Output the (X, Y) coordinate of the center of the cell containing the given text.  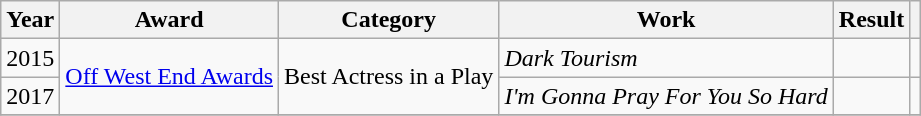
2015 (30, 58)
Category (389, 20)
Dark Tourism (666, 58)
Award (170, 20)
Off West End Awards (170, 77)
Result (871, 20)
I'm Gonna Pray For You So Hard (666, 96)
2017 (30, 96)
Work (666, 20)
Year (30, 20)
Best Actress in a Play (389, 77)
